Determine the [x, y] coordinate at the center of the cell enclosing the given text.  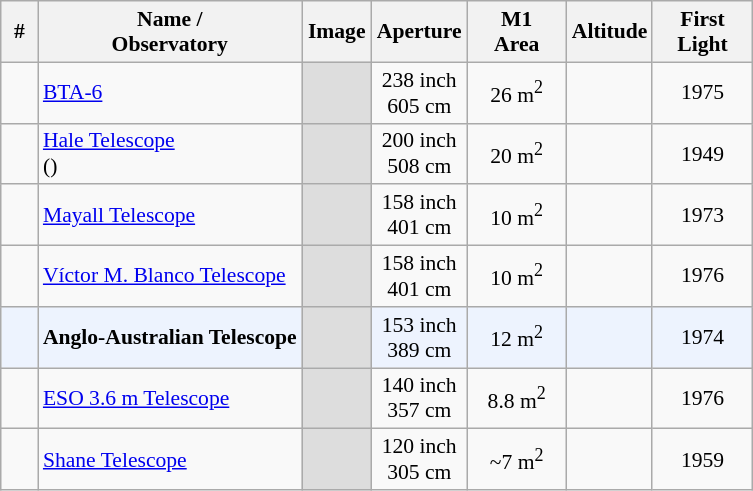
153 inch389 cm [420, 338]
1975 [702, 92]
Altitude [610, 32]
1959 [702, 460]
~7 m2 [517, 460]
1973 [702, 216]
# [20, 32]
Aperture [420, 32]
Shane Telescope [170, 460]
BTA-6 [170, 92]
8.8 m2 [517, 398]
120 inch305 cm [420, 460]
238 inch605 cm [420, 92]
1974 [702, 338]
FirstLight [702, 32]
M1Area [517, 32]
Víctor M. Blanco Telescope [170, 276]
12 m2 [517, 338]
Name /Observatory [170, 32]
140 inch357 cm [420, 398]
20 m2 [517, 154]
Anglo-Australian Telescope [170, 338]
Image [337, 32]
26 m2 [517, 92]
200 inch508 cm [420, 154]
Hale Telescope() [170, 154]
1949 [702, 154]
Mayall Telescope [170, 216]
ESO 3.6 m Telescope [170, 398]
